Determine the [x, y] coordinate at the center of the cell enclosing the given text.  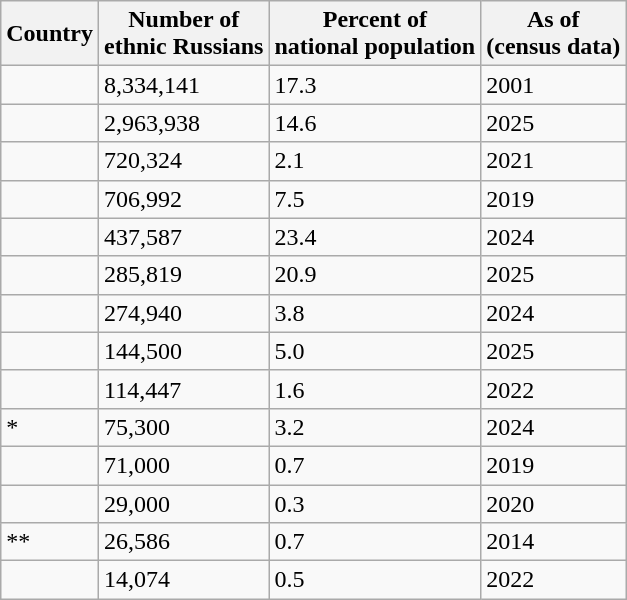
20.9 [375, 275]
2014 [554, 542]
1.6 [375, 389]
75,300 [183, 427]
Percent ofnational population [375, 34]
8,334,141 [183, 85]
2001 [554, 85]
706,992 [183, 199]
2020 [554, 503]
3.8 [375, 313]
437,587 [183, 237]
144,500 [183, 351]
114,447 [183, 389]
71,000 [183, 465]
2.1 [375, 161]
7.5 [375, 199]
2021 [554, 161]
29,000 [183, 503]
14.6 [375, 123]
5.0 [375, 351]
Number ofethnic Russians [183, 34]
274,940 [183, 313]
720,324 [183, 161]
26,586 [183, 542]
** [50, 542]
Country [50, 34]
* [50, 427]
As of(census data) [554, 34]
2,963,938 [183, 123]
14,074 [183, 580]
0.5 [375, 580]
3.2 [375, 427]
0.3 [375, 503]
17.3 [375, 85]
285,819 [183, 275]
23.4 [375, 237]
